Find where the given text appears and provide that cell's center as (X, Y) coordinate. 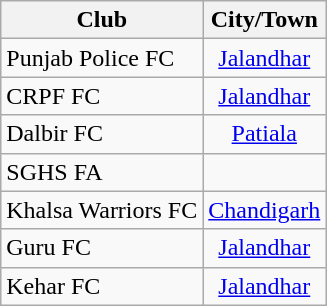
SGHS FA (102, 172)
Dalbir FC (102, 134)
Guru FC (102, 248)
City/Town (264, 20)
Patiala (264, 134)
CRPF FC (102, 96)
Chandigarh (264, 210)
Punjab Police FC (102, 58)
Kehar FC (102, 286)
Club (102, 20)
Khalsa Warriors FC (102, 210)
